Identify which cell holds the provided text, then report its [X, Y] central coordinate. 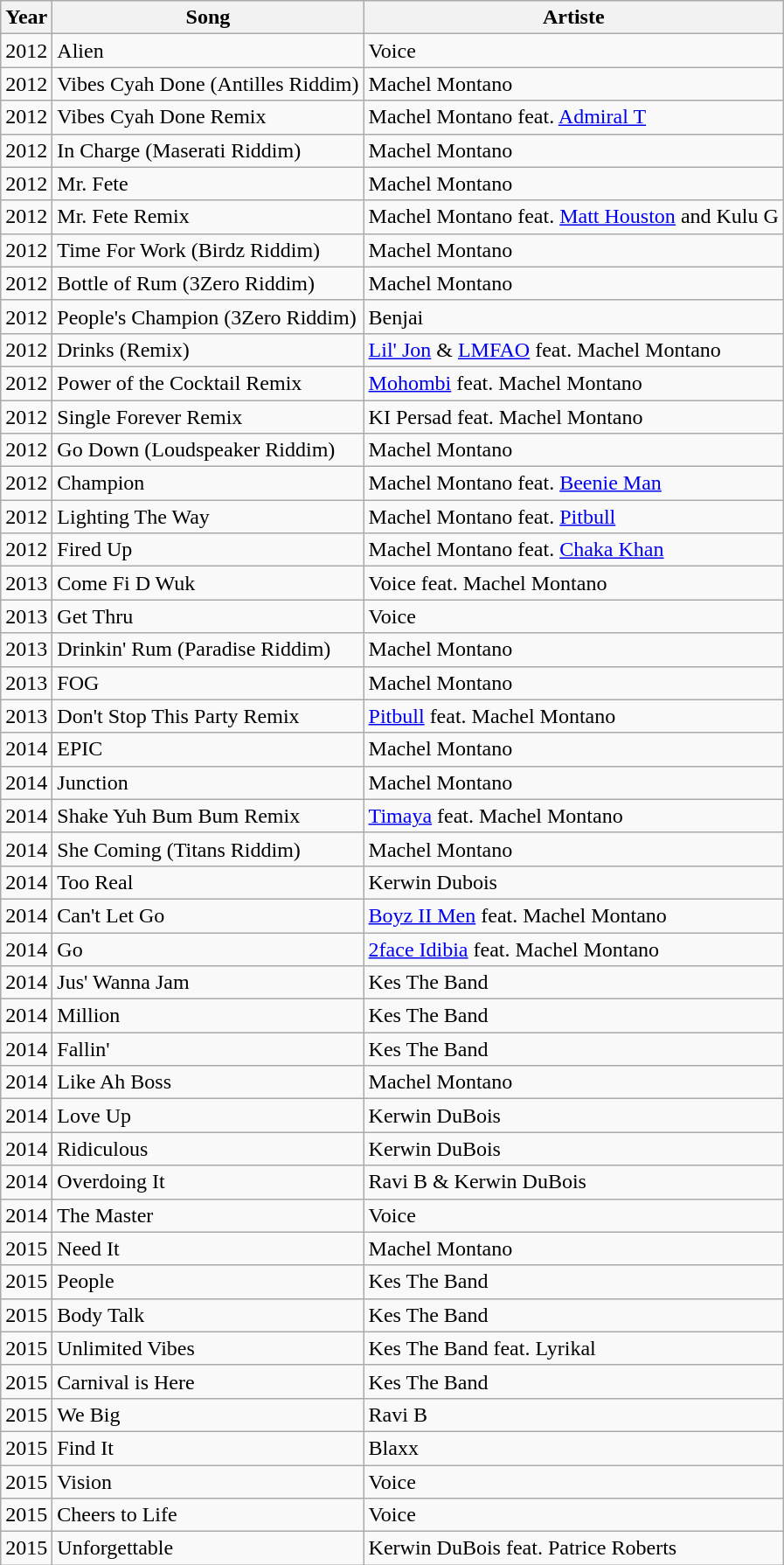
Overdoing It [208, 1182]
In Charge (Maserati Riddim) [208, 150]
Cheers to Life [208, 1515]
Machel Montano feat. Matt Houston and Kulu G [573, 217]
Ravi B [573, 1415]
Kerwin DuBois feat. Patrice Roberts [573, 1548]
Single Forever Remix [208, 417]
EPIC [208, 749]
Mr. Fete Remix [208, 217]
Love Up [208, 1116]
Unlimited Vibes [208, 1348]
Fired Up [208, 550]
Ravi B & Kerwin DuBois [573, 1182]
She Coming (Titans Riddim) [208, 849]
Don't Stop This Party Remix [208, 716]
Go [208, 949]
Machel Montano feat. Pitbull [573, 517]
Lil' Jon & LMFAO feat. Machel Montano [573, 350]
Ridiculous [208, 1149]
Mr. Fete [208, 184]
KI Persad feat. Machel Montano [573, 417]
Like Ah Boss [208, 1082]
2face Idibia feat. Machel Montano [573, 949]
Vision [208, 1482]
Can't Let Go [208, 915]
Vibes Cyah Done (Antilles Riddim) [208, 84]
Timaya feat. Machel Montano [573, 816]
Million [208, 1016]
Carnival is Here [208, 1381]
People [208, 1282]
People's Champion (3Zero Riddim) [208, 316]
Fallin' [208, 1049]
Go Down (Loudspeaker Riddim) [208, 450]
Get Thru [208, 616]
Lighting The Way [208, 517]
Junction [208, 782]
FOG [208, 683]
We Big [208, 1415]
Need It [208, 1249]
Machel Montano feat. Admiral T [573, 117]
Too Real [208, 882]
Unforgettable [208, 1548]
Artiste [573, 17]
Vibes Cyah Done Remix [208, 117]
Mohombi feat. Machel Montano [573, 383]
Machel Montano feat. Chaka Khan [573, 550]
Alien [208, 51]
Drinkin' Rum (Paradise Riddim) [208, 650]
Come Fi D Wuk [208, 583]
Bottle of Rum (3Zero Riddim) [208, 283]
Jus' Wanna Jam [208, 983]
Benjai [573, 316]
Boyz II Men feat. Machel Montano [573, 915]
Champion [208, 483]
Song [208, 17]
Shake Yuh Bum Bum Remix [208, 816]
Pitbull feat. Machel Montano [573, 716]
Find It [208, 1448]
Drinks (Remix) [208, 350]
Year [26, 17]
Body Talk [208, 1315]
Kerwin Dubois [573, 882]
Voice feat. Machel Montano [573, 583]
Power of the Cocktail Remix [208, 383]
Time For Work (Birdz Riddim) [208, 250]
Kes The Band feat. Lyrikal [573, 1348]
The Master [208, 1215]
Blaxx [573, 1448]
Machel Montano feat. Beenie Man [573, 483]
